Locate the cell with the specified text and output its [X, Y] center coordinate. 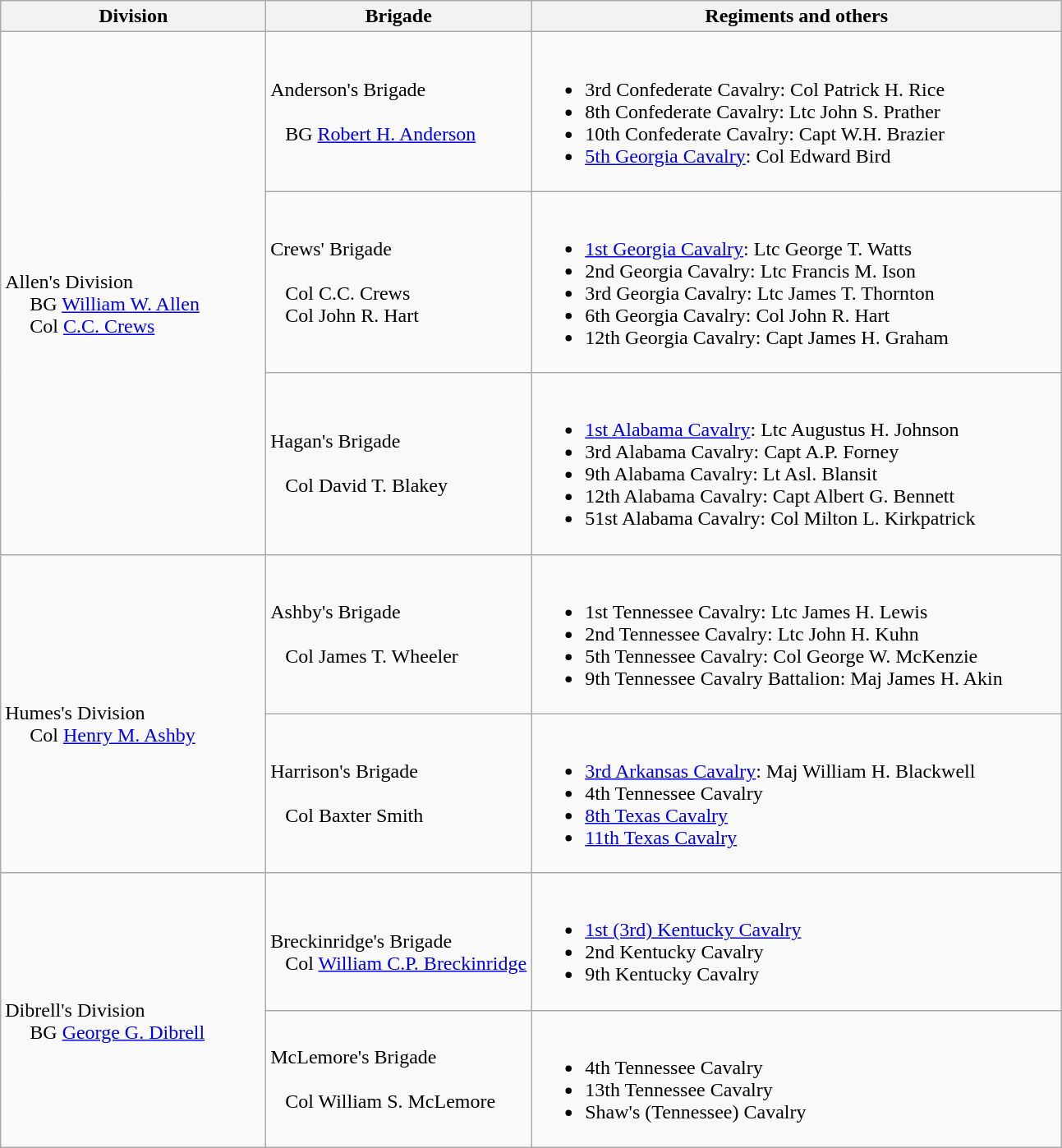
Anderson's Brigade BG Robert H. Anderson [399, 112]
Brigade [399, 16]
3rd Arkansas Cavalry: Maj William H. Blackwell4th Tennessee Cavalry8th Texas Cavalry11th Texas Cavalry [797, 793]
McLemore's Brigade Col William S. McLemore [399, 1079]
Humes's Division Col Henry M. Ashby [133, 714]
Hagan's Brigade Col David T. Blakey [399, 463]
Allen's Division BG William W. Allen Col C.C. Crews [133, 293]
Harrison's Brigade Col Baxter Smith [399, 793]
1st (3rd) Kentucky Cavalry2nd Kentucky Cavalry9th Kentucky Cavalry [797, 941]
Division [133, 16]
Ashby's Brigade Col James T. Wheeler [399, 634]
Dibrell's Division BG George G. Dibrell [133, 1010]
4th Tennessee Cavalry13th Tennessee CavalryShaw's (Tennessee) Cavalry [797, 1079]
Breckinridge's Brigade Col William C.P. Breckinridge [399, 941]
Regiments and others [797, 16]
Crews' Brigade Col C.C. Crews Col John R. Hart [399, 282]
